From the cell containing the given text, extract its center point as [X, Y] coordinate. 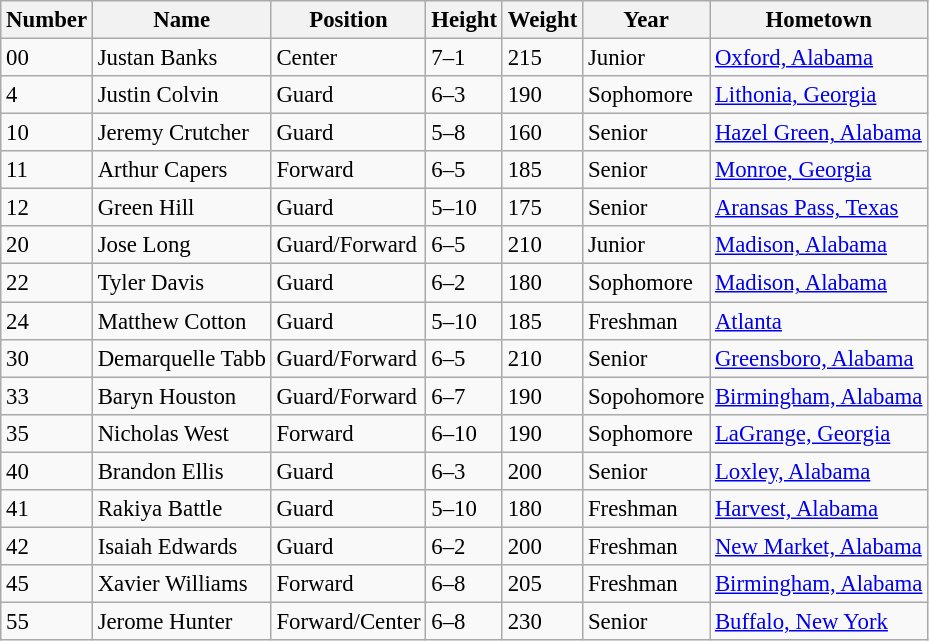
Nicholas West [182, 433]
New Market, Alabama [819, 546]
6–7 [464, 396]
205 [542, 584]
4 [47, 95]
Jose Long [182, 245]
Rakiya Battle [182, 509]
175 [542, 208]
Aransas Pass, Texas [819, 208]
Sopohomore [646, 396]
Harvest, Alabama [819, 509]
10 [47, 133]
Number [47, 20]
Justin Colvin [182, 95]
Name [182, 20]
40 [47, 471]
Green Hill [182, 208]
Hometown [819, 20]
12 [47, 208]
35 [47, 433]
160 [542, 133]
215 [542, 58]
Monroe, Georgia [819, 170]
Forward/Center [348, 621]
11 [47, 170]
Matthew Cotton [182, 321]
Lithonia, Georgia [819, 95]
Demarquelle Tabb [182, 358]
Buffalo, New York [819, 621]
Loxley, Alabama [819, 471]
Tyler Davis [182, 283]
5–8 [464, 133]
7–1 [464, 58]
Atlanta [819, 321]
Xavier Williams [182, 584]
Position [348, 20]
45 [47, 584]
20 [47, 245]
55 [47, 621]
Greensboro, Alabama [819, 358]
30 [47, 358]
Height [464, 20]
42 [47, 546]
33 [47, 396]
Hazel Green, Alabama [819, 133]
Jeremy Crutcher [182, 133]
Arthur Capers [182, 170]
6–10 [464, 433]
LaGrange, Georgia [819, 433]
Year [646, 20]
Center [348, 58]
22 [47, 283]
230 [542, 621]
Justan Banks [182, 58]
Brandon Ellis [182, 471]
00 [47, 58]
Oxford, Alabama [819, 58]
Isaiah Edwards [182, 546]
24 [47, 321]
Baryn Houston [182, 396]
Jerome Hunter [182, 621]
Weight [542, 20]
41 [47, 509]
